Scan for the cell matching the given text and deliver its [x, y] coordinate at center. 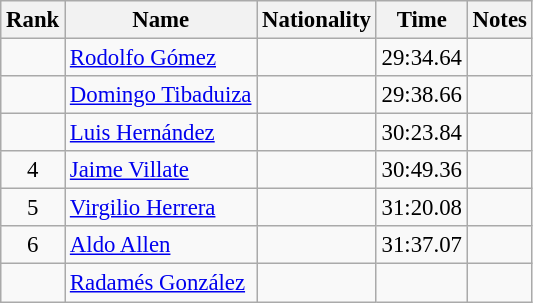
Luis Hernández [161, 133]
Rank [33, 20]
29:38.66 [422, 95]
Name [161, 20]
6 [33, 245]
Aldo Allen [161, 245]
Virgilio Herrera [161, 208]
4 [33, 170]
Nationality [316, 20]
31:20.08 [422, 208]
30:49.36 [422, 170]
Notes [500, 20]
31:37.07 [422, 245]
Domingo Tibaduiza [161, 95]
29:34.64 [422, 58]
Jaime Villate [161, 170]
Time [422, 20]
Radamés González [161, 283]
30:23.84 [422, 133]
5 [33, 208]
Rodolfo Gómez [161, 58]
